For the text-containing cell, return its midpoint in [X, Y] coordinate format. 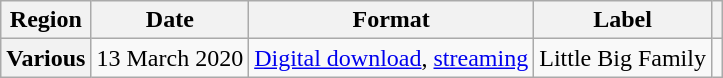
Format [392, 20]
Digital download, streaming [392, 58]
Label [623, 20]
Date [170, 20]
13 March 2020 [170, 58]
Little Big Family [623, 58]
Region [46, 20]
Various [46, 58]
